Return the [X, Y] coordinate for the center point of the cell that contains the specified text.  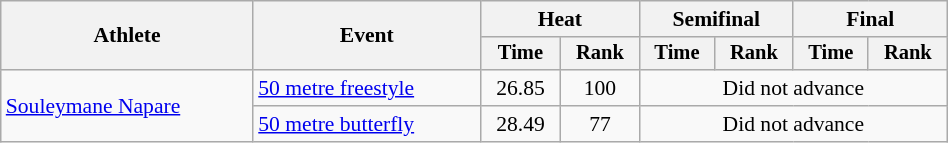
Event [366, 36]
50 metre butterfly [366, 124]
50 metre freestyle [366, 88]
Athlete [127, 36]
Final [870, 19]
26.85 [520, 88]
Heat [560, 19]
77 [600, 124]
Souleymane Napare [127, 106]
28.49 [520, 124]
Semifinal [716, 19]
100 [600, 88]
